From the cell containing the given text, extract its center point as [x, y] coordinate. 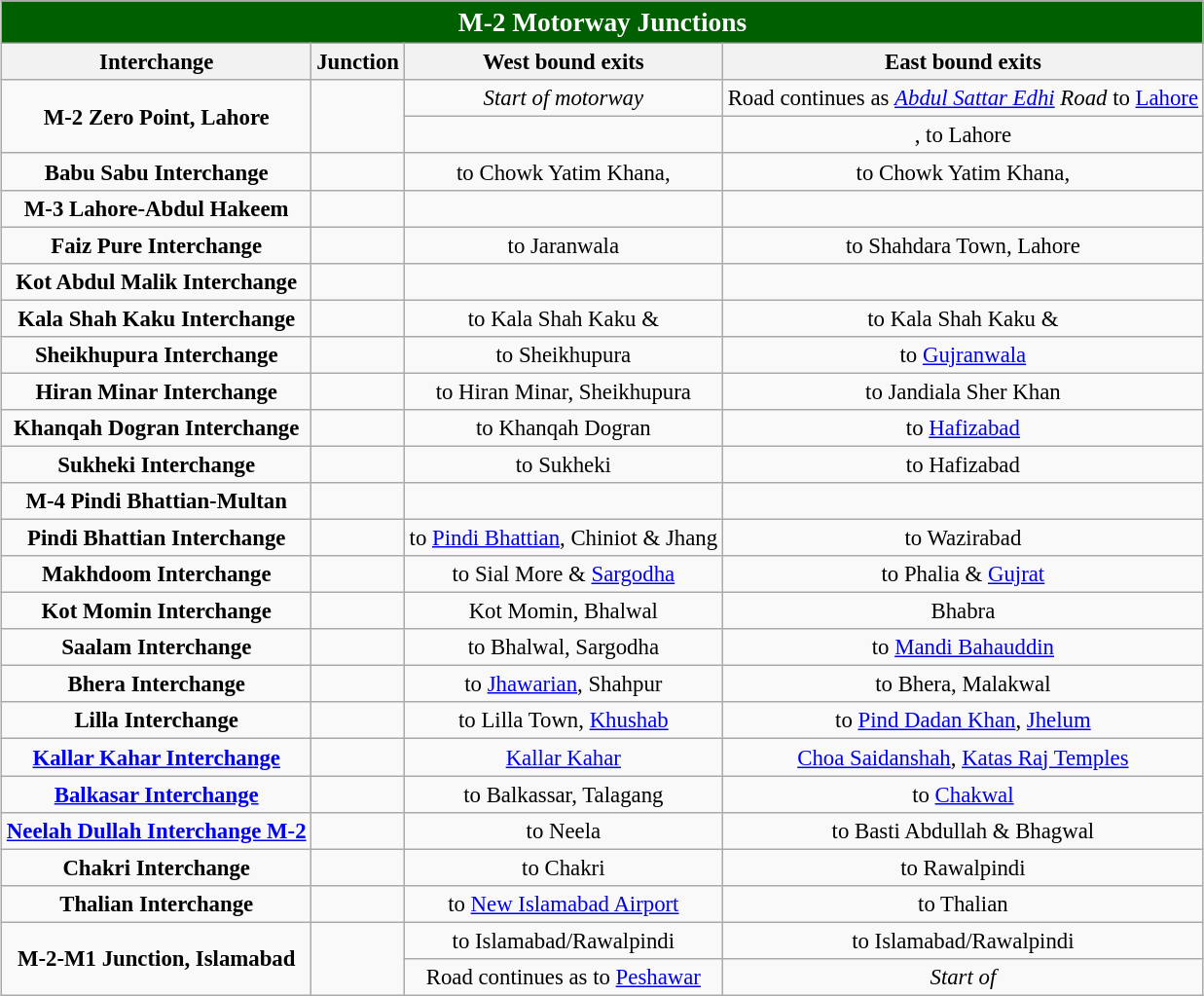
M-2-M1 Junction, Islamabad [157, 958]
Sheikhupura Interchange [157, 355]
to Bhalwal, Sargodha [563, 647]
Sukheki Interchange [157, 464]
Junction [358, 62]
to Jandiala Sher Khan [963, 391]
East bound exits [963, 62]
to Basti Abdullah & Bhagwal [963, 830]
Kot Momin Interchange [157, 611]
Choa Saidanshah, Katas Raj Temples [963, 757]
Kot Abdul Malik Interchange [157, 281]
Start of [963, 978]
Khanqah Dogran Interchange [157, 428]
to Lilla Town, Khushab [563, 721]
, to Lahore [963, 135]
Chakri Interchange [157, 867]
to Khanqah Dogran [563, 428]
to Mandi Bahauddin [963, 647]
to Pind Dadan Khan, Jhelum [963, 721]
Saalam Interchange [157, 647]
to Gujranwala [963, 355]
Balkasar Interchange [157, 794]
to Sheikhupura [563, 355]
Kot Momin, Bhalwal [563, 611]
Road continues as Abdul Sattar Edhi Road to Lahore [963, 98]
to Wazirabad [963, 538]
M-4 Pindi Bhattian-Multan [157, 501]
to Chakri [563, 867]
to Rawalpindi [963, 867]
to New Islamabad Airport [563, 904]
Start of motorway [563, 98]
Bhera Interchange [157, 684]
to Chakwal [963, 794]
Kallar Kahar Interchange [157, 757]
M-2 Zero Point, Lahore [157, 117]
West bound exits [563, 62]
Pindi Bhattian Interchange [157, 538]
Hiran Minar Interchange [157, 391]
to Sukheki [563, 464]
Kallar Kahar [563, 757]
Faiz Pure Interchange [157, 245]
Babu Sabu Interchange [157, 172]
Road continues as to Peshawar [563, 978]
to Sial More & Sargodha [563, 574]
to Thalian [963, 904]
to Jhawarian, Shahpur [563, 684]
Thalian Interchange [157, 904]
to Bhera, Malakwal [963, 684]
to Neela [563, 830]
Lilla Interchange [157, 721]
Makhdoom Interchange [157, 574]
M-3 Lahore-Abdul Hakeem [157, 208]
to Jaranwala [563, 245]
to Phalia & Gujrat [963, 574]
Kala Shah Kaku Interchange [157, 318]
M-2 Motorway Junctions [603, 22]
to Pindi Bhattian, Chiniot & Jhang [563, 538]
to Hiran Minar, Sheikhupura [563, 391]
Bhabra [963, 611]
Neelah Dullah Interchange M-2 [157, 830]
Interchange [157, 62]
to Balkassar, Talagang [563, 794]
to Shahdara Town, Lahore [963, 245]
